Detect which cell encompasses the target text, then output its [x, y] center coordinate. 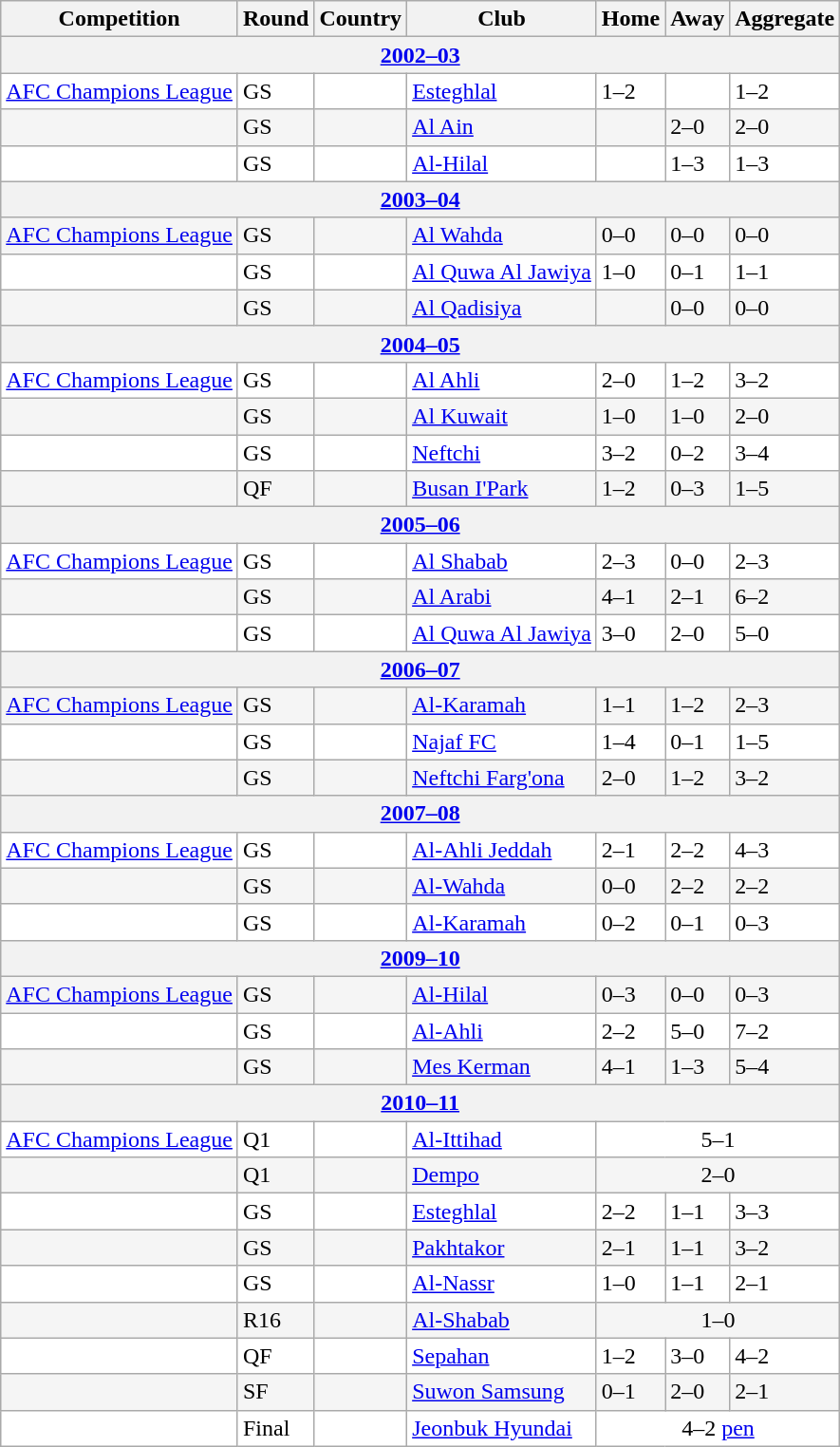
4–2 [785, 1356]
Al-Wahda [502, 886]
Sepahan [502, 1356]
2005–06 [420, 525]
Busan I'Park [502, 489]
Jeonbuk Hyundai [502, 1428]
R16 [275, 1320]
2004–05 [420, 344]
Home [630, 19]
Competition [120, 19]
3–4 [785, 453]
Al Qadisiya [502, 308]
Club [502, 19]
Al Wahda [502, 235]
5–1 [718, 1139]
Country [361, 19]
1–4 [630, 742]
2009–10 [420, 958]
3–3 [785, 1212]
Dempo [502, 1175]
Neftchi Farg'ona [502, 778]
2002–03 [420, 55]
SF [275, 1392]
2003–04 [420, 199]
2006–07 [420, 669]
4–2 pen [718, 1428]
Mes Kerman [502, 1067]
Najaf FC [502, 742]
Al Ahli [502, 380]
Al-Ittihad [502, 1139]
Al Shabab [502, 561]
Final [275, 1428]
Away [698, 19]
2007–08 [420, 814]
Al Kuwait [502, 416]
7–2 [785, 1030]
Neftchi [502, 453]
4–3 [785, 850]
Al-Shabab [502, 1320]
Round [275, 19]
Pakhtakor [502, 1248]
5–4 [785, 1067]
6–2 [785, 597]
Al-Ahli Jeddah [502, 850]
2010–11 [420, 1103]
Al-Ahli [502, 1030]
Al Arabi [502, 597]
Al-Nassr [502, 1284]
Suwon Samsung [502, 1392]
Aggregate [785, 19]
Al Ain [502, 127]
